Output the [x, y] coordinate of the center of the cell containing the given text.  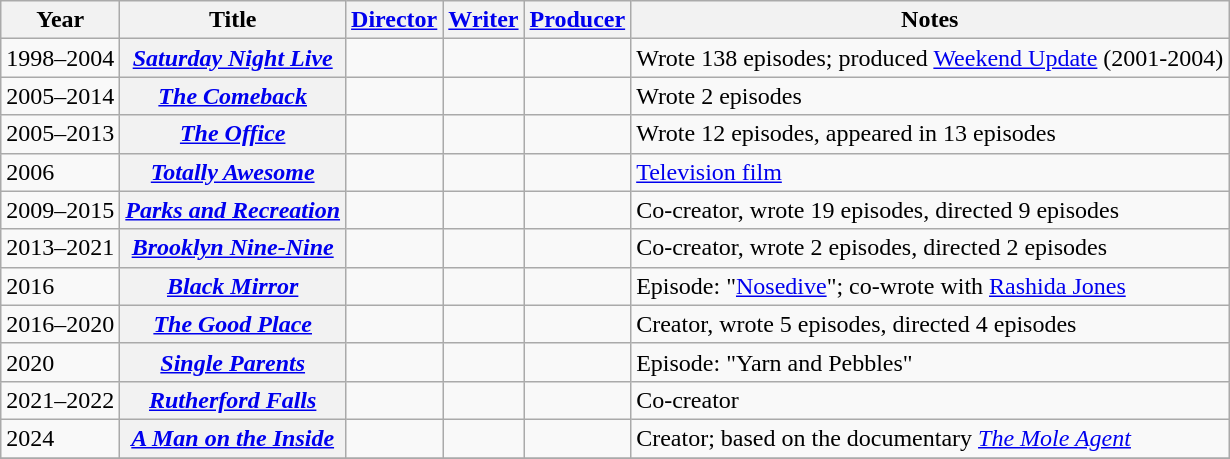
Totally Awesome [233, 172]
2013–2021 [60, 248]
2009–2015 [60, 210]
Brooklyn Nine-Nine [233, 248]
2020 [60, 362]
Parks and Recreation [233, 210]
Wrote 2 episodes [930, 96]
The Good Place [233, 324]
1998–2004 [60, 58]
Episode: "Yarn and Pebbles" [930, 362]
Year [60, 20]
2005–2014 [60, 96]
2016 [60, 286]
2024 [60, 438]
Episode: "Nosedive"; co-wrote with Rashida Jones [930, 286]
The Office [233, 134]
Co-creator [930, 400]
Co-creator, wrote 19 episodes, directed 9 episodes [930, 210]
2021–2022 [60, 400]
Director [394, 20]
Producer [578, 20]
Saturday Night Live [233, 58]
Writer [484, 20]
Co-creator, wrote 2 episodes, directed 2 episodes [930, 248]
Single Parents [233, 362]
Notes [930, 20]
Creator; based on the documentary The Mole Agent [930, 438]
Wrote 12 episodes, appeared in 13 episodes [930, 134]
Wrote 138 episodes; produced Weekend Update (2001-2004) [930, 58]
2006 [60, 172]
Creator, wrote 5 episodes, directed 4 episodes [930, 324]
2016–2020 [60, 324]
Rutherford Falls [233, 400]
The Comeback [233, 96]
Black Mirror [233, 286]
Title [233, 20]
Television film [930, 172]
2005–2013 [60, 134]
A Man on the Inside [233, 438]
